Extract the (X, Y) coordinate from the center of the cell holding the provided text.  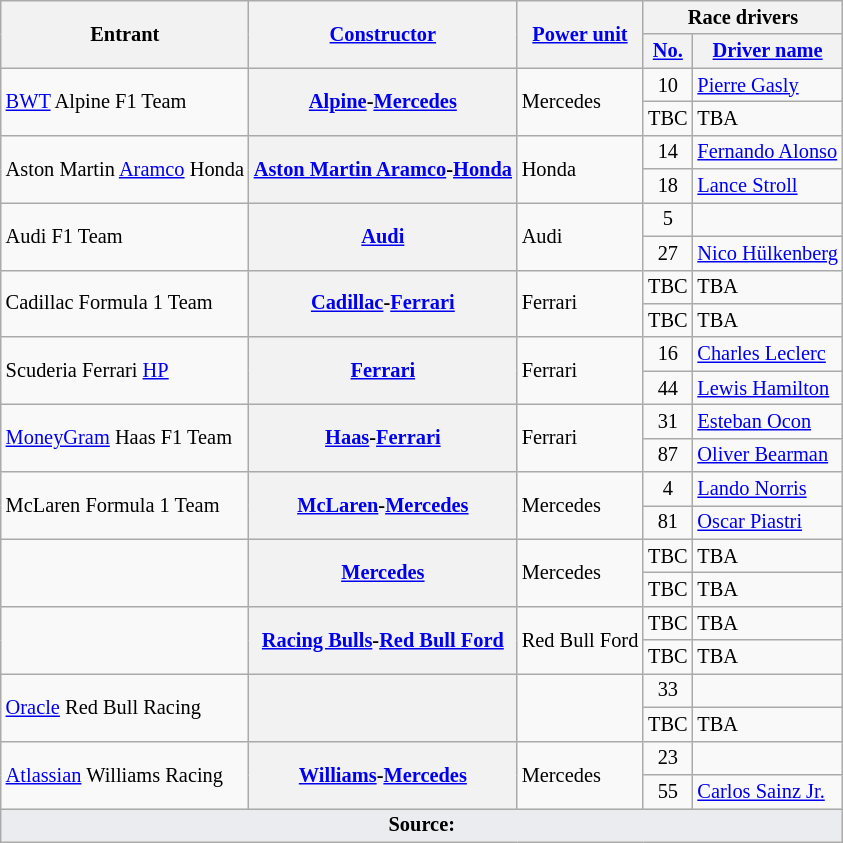
Alpine-Mercedes (383, 102)
Race drivers (743, 17)
Cadillac-Ferrari (383, 304)
Fernando Alonso (767, 152)
Oscar Piastri (767, 522)
Constructor (383, 34)
Williams-Mercedes (383, 774)
Haas-Ferrari (383, 438)
Red Bull Ford (580, 640)
Lando Norris (767, 489)
16 (668, 354)
23 (668, 758)
BWT Alpine F1 Team (125, 102)
5 (668, 219)
Carlos Sainz Jr. (767, 791)
18 (668, 186)
Esteban Ocon (767, 421)
Aston Martin Aramco-Honda (383, 168)
Oliver Bearman (767, 455)
31 (668, 421)
Charles Leclerc (767, 354)
55 (668, 791)
Audi F1 Team (125, 236)
33 (668, 690)
Nico Hülkenberg (767, 253)
Source: (422, 825)
87 (668, 455)
McLaren-Mercedes (383, 506)
Entrant (125, 34)
27 (668, 253)
Aston Martin Aramco Honda (125, 168)
Lance Stroll (767, 186)
Driver name (767, 51)
Cadillac Formula 1 Team (125, 304)
Honda (580, 168)
81 (668, 522)
Power unit (580, 34)
44 (668, 388)
McLaren Formula 1 Team (125, 506)
4 (668, 489)
No. (668, 51)
Atlassian Williams Racing (125, 774)
Oracle Red Bull Racing (125, 706)
Racing Bulls-Red Bull Ford (383, 640)
Scuderia Ferrari HP (125, 370)
Lewis Hamilton (767, 388)
10 (668, 85)
14 (668, 152)
Pierre Gasly (767, 85)
MoneyGram Haas F1 Team (125, 438)
